Identify which cell holds the provided text, then report its [x, y] central coordinate. 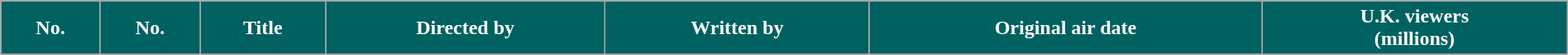
Title [263, 28]
U.K. viewers(millions) [1415, 28]
Written by [737, 28]
Original air date [1065, 28]
Directed by [465, 28]
